Search for the cell housing the specified text and yield its (X, Y) center coordinate. 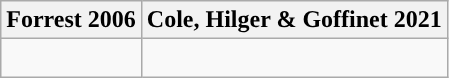
Cole, Hilger & Goffinet 2021 (294, 20)
Forrest 2006 (72, 20)
